Capture the cell that displays the provided text and extract its [X, Y] central coordinate. 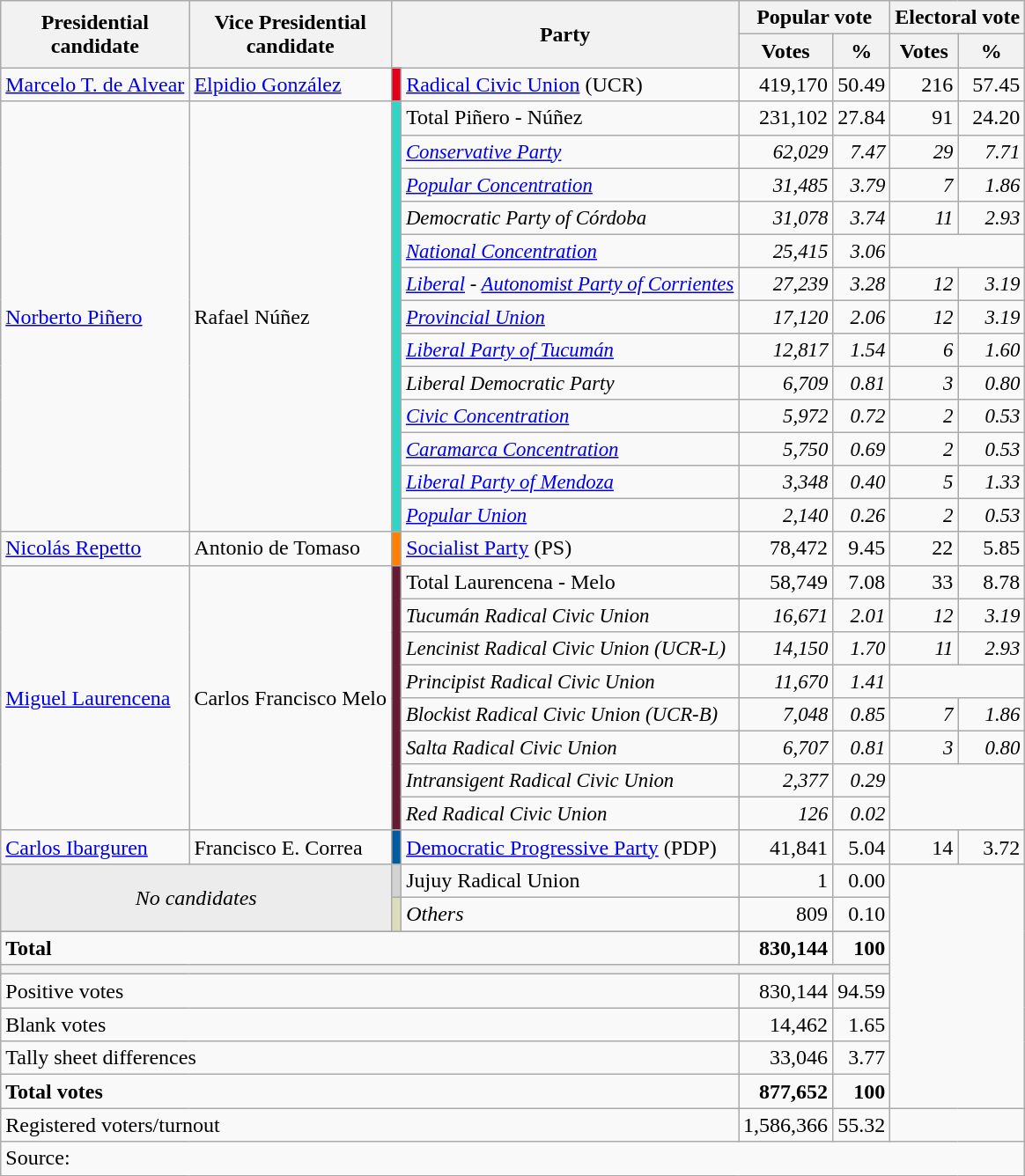
Radical Civic Union (UCR) [571, 85]
Jujuy Radical Union [571, 880]
Caramarca Concentration [571, 449]
0.85 [861, 715]
1.54 [861, 350]
33 [925, 582]
1,586,366 [785, 1125]
94.59 [861, 991]
17,120 [785, 317]
Electoral vote [958, 18]
No candidates [196, 897]
126 [785, 814]
Provincial Union [571, 317]
1.70 [861, 649]
1.33 [992, 482]
0.69 [861, 449]
Party [565, 34]
Red Radical Civic Union [571, 814]
14,150 [785, 649]
3.72 [992, 847]
31,078 [785, 217]
Intransigent Radical Civic Union [571, 781]
22 [925, 548]
Democratic Progressive Party (PDP) [571, 847]
24.20 [992, 118]
8.78 [992, 582]
Total Laurencena - Melo [571, 582]
Positive votes [370, 991]
1.41 [861, 681]
14,462 [785, 1025]
Popular vote [815, 18]
Others [571, 915]
Elpidio González [291, 85]
57.45 [992, 85]
1.60 [992, 350]
Principist Radical Civic Union [571, 681]
78,472 [785, 548]
Popular Union [571, 516]
3.77 [861, 1058]
2,140 [785, 516]
29 [925, 151]
Blockist Radical Civic Union (UCR-B) [571, 715]
Tucumán Radical Civic Union [571, 615]
Carlos Francisco Melo [291, 697]
Rafael Núñez [291, 317]
Tally sheet differences [370, 1058]
419,170 [785, 85]
0.00 [861, 880]
41,841 [785, 847]
0.72 [861, 416]
2,377 [785, 781]
National Concentration [571, 251]
Civic Concentration [571, 416]
Total votes [370, 1091]
3.74 [861, 217]
12,817 [785, 350]
6 [925, 350]
Popular Concentration [571, 185]
14 [925, 847]
58,749 [785, 582]
Source: [512, 1158]
1 [785, 880]
62,029 [785, 151]
33,046 [785, 1058]
Conservative Party [571, 151]
0.40 [861, 482]
Miguel Laurencena [95, 697]
3,348 [785, 482]
6,709 [785, 383]
3.79 [861, 185]
5,750 [785, 449]
0.26 [861, 516]
3.06 [861, 251]
0.10 [861, 915]
Liberal Party of Mendoza [571, 482]
231,102 [785, 118]
Salta Radical Civic Union [571, 748]
5.85 [992, 548]
7.08 [861, 582]
Francisco E. Correa [291, 847]
Vice Presidentialcandidate [291, 34]
Liberal - Autonomist Party of Corrientes [571, 283]
Total Piñero - Núñez [571, 118]
3.28 [861, 283]
7.47 [861, 151]
809 [785, 915]
Antonio de Tomaso [291, 548]
Nicolás Repetto [95, 548]
55.32 [861, 1125]
16,671 [785, 615]
0.02 [861, 814]
5.04 [861, 847]
2.06 [861, 317]
50.49 [861, 85]
7,048 [785, 715]
Presidentialcandidate [95, 34]
Total [370, 948]
Socialist Party (PS) [571, 548]
Marcelo T. de Alvear [95, 85]
877,652 [785, 1091]
27,239 [785, 283]
Carlos Ibarguren [95, 847]
25,415 [785, 251]
Liberal Democratic Party [571, 383]
5 [925, 482]
216 [925, 85]
Liberal Party of Tucumán [571, 350]
0.29 [861, 781]
1.65 [861, 1025]
Democratic Party of Córdoba [571, 217]
9.45 [861, 548]
Norberto Piñero [95, 317]
2.01 [861, 615]
Blank votes [370, 1025]
7.71 [992, 151]
31,485 [785, 185]
5,972 [785, 416]
11,670 [785, 681]
Registered voters/turnout [370, 1125]
91 [925, 118]
6,707 [785, 748]
27.84 [861, 118]
Lencinist Radical Civic Union (UCR-L) [571, 649]
